Provide the (X, Y) coordinate of the cell's center where the given text is located.  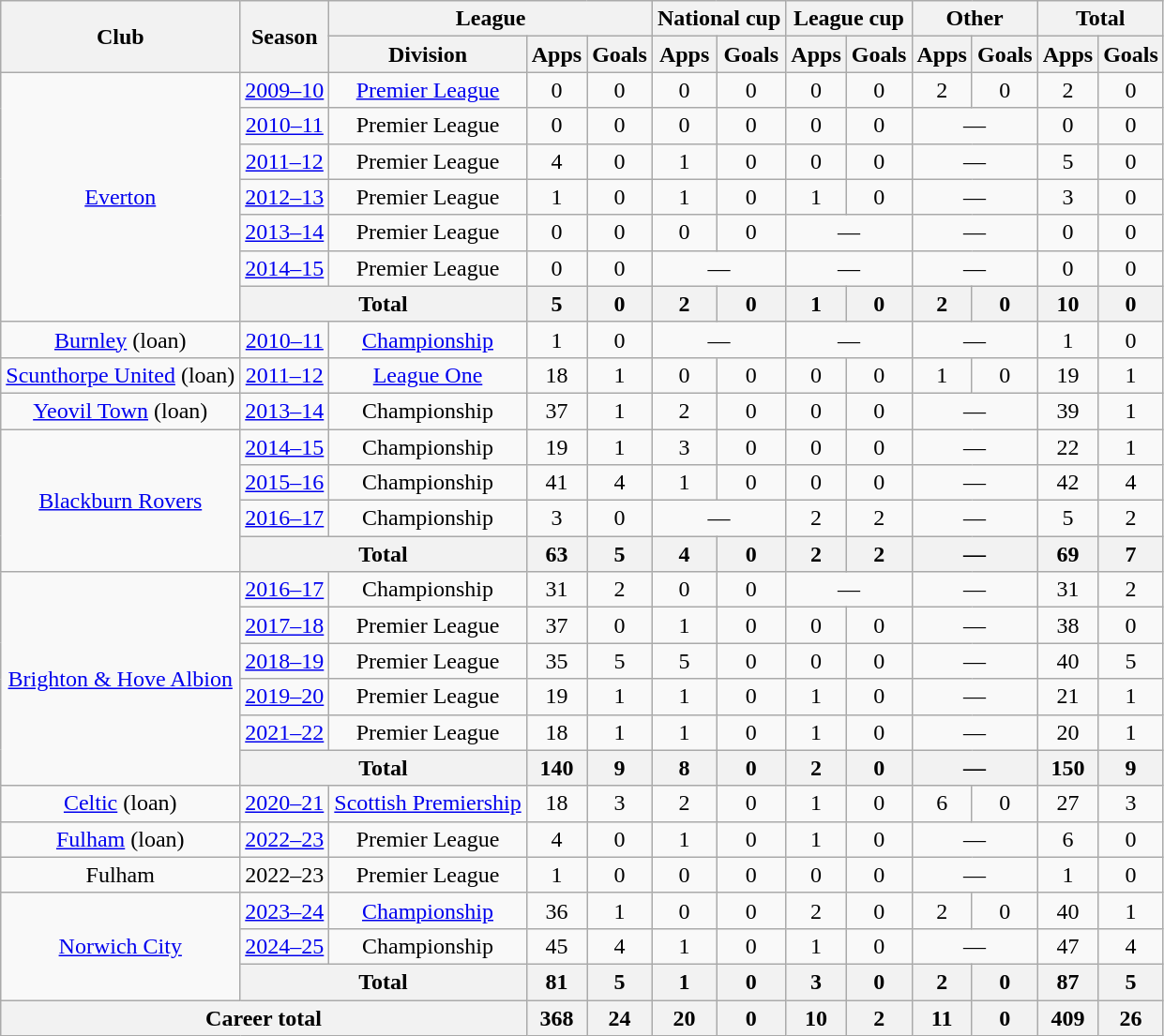
Season (285, 37)
Division (428, 54)
2024–25 (285, 946)
2017–18 (285, 625)
Norwich City (120, 946)
Everton (120, 197)
Career total (264, 1017)
2021–22 (285, 732)
League One (428, 375)
47 (1067, 946)
Scunthorpe United (loan) (120, 375)
Club (120, 37)
2015–16 (285, 483)
League cup (849, 19)
38 (1067, 625)
368 (556, 1017)
Scottish Premiership (428, 803)
2023–24 (285, 910)
2019–20 (285, 697)
26 (1131, 1017)
63 (556, 554)
87 (1067, 982)
21 (1067, 697)
League (491, 19)
45 (556, 946)
2012–13 (285, 197)
27 (1067, 803)
7 (1131, 554)
Brighton & Hove Albion (120, 679)
24 (620, 1017)
8 (684, 768)
42 (1067, 483)
Burnley (loan) (120, 339)
140 (556, 768)
11 (942, 1017)
39 (1067, 411)
150 (1067, 768)
22 (1067, 447)
Yeovil Town (loan) (120, 411)
35 (556, 661)
36 (556, 910)
Fulham (120, 875)
69 (1067, 554)
2020–21 (285, 803)
National cup (718, 19)
41 (556, 483)
409 (1067, 1017)
81 (556, 982)
2018–19 (285, 661)
2009–10 (285, 90)
Fulham (loan) (120, 839)
Blackburn Rovers (120, 501)
Celtic (loan) (120, 803)
Other (975, 19)
